Provide the (X, Y) coordinate of the cell's center where the given text is located.  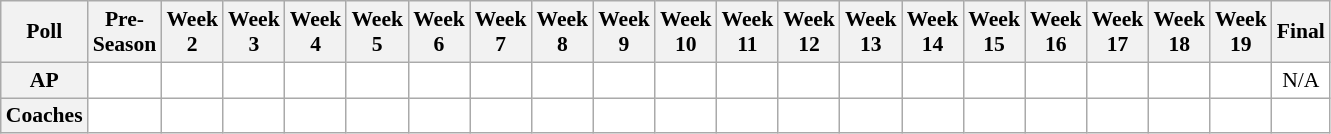
Week8 (562, 32)
Week19 (1241, 32)
N/A (1301, 80)
Week17 (1118, 32)
Pre-Season (125, 32)
Poll (44, 32)
Week16 (1056, 32)
Week13 (871, 32)
Coaches (44, 116)
Week4 (316, 32)
Week11 (748, 32)
Week5 (377, 32)
Week7 (501, 32)
Final (1301, 32)
Week3 (254, 32)
Week2 (192, 32)
AP (44, 80)
Week18 (1179, 32)
Week10 (686, 32)
Week12 (809, 32)
Week9 (624, 32)
Week15 (994, 32)
Week14 (933, 32)
Week6 (439, 32)
